Pinpoint the cell where the given text exists, returning its [x, y] midpoint coordinate. 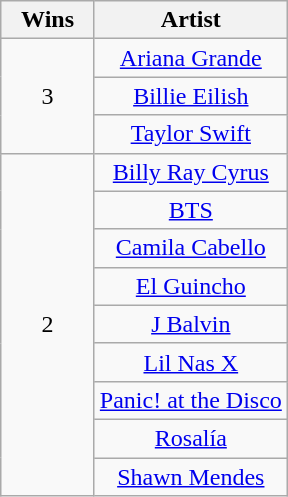
Rosalía [190, 438]
3 [48, 96]
Lil Nas X [190, 362]
El Guincho [190, 286]
Wins [48, 20]
Billie Eilish [190, 96]
Panic! at the Disco [190, 400]
Camila Cabello [190, 248]
2 [48, 324]
BTS [190, 210]
J Balvin [190, 324]
Taylor Swift [190, 134]
Artist [190, 20]
Billy Ray Cyrus [190, 172]
Shawn Mendes [190, 477]
Ariana Grande [190, 58]
